Scan for the cell matching the given text and deliver its (x, y) coordinate at center. 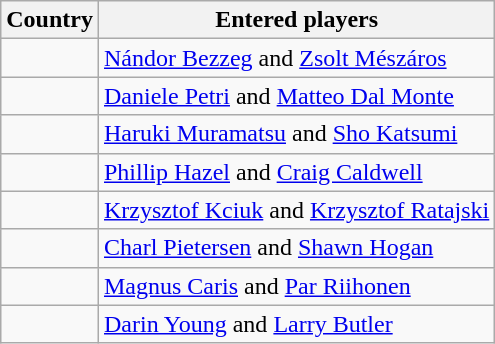
Charl Pietersen and Shawn Hogan (296, 248)
Country (50, 20)
Krzysztof Kciuk and Krzysztof Ratajski (296, 210)
Darin Young and Larry Butler (296, 324)
Phillip Hazel and Craig Caldwell (296, 172)
Magnus Caris and Par Riihonen (296, 286)
Entered players (296, 20)
Daniele Petri and Matteo Dal Monte (296, 96)
Haruki Muramatsu and Sho Katsumi (296, 134)
Nándor Bezzeg and Zsolt Mészáros (296, 58)
